Return the (X, Y) coordinate for the center point of the cell that contains the specified text.  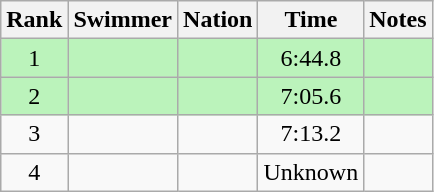
Nation (218, 20)
Time (311, 20)
7:05.6 (311, 96)
Rank (34, 20)
6:44.8 (311, 58)
4 (34, 172)
7:13.2 (311, 134)
Notes (398, 20)
3 (34, 134)
Unknown (311, 172)
Swimmer (123, 20)
2 (34, 96)
1 (34, 58)
